Locate the cell with the specified text and output its (X, Y) center coordinate. 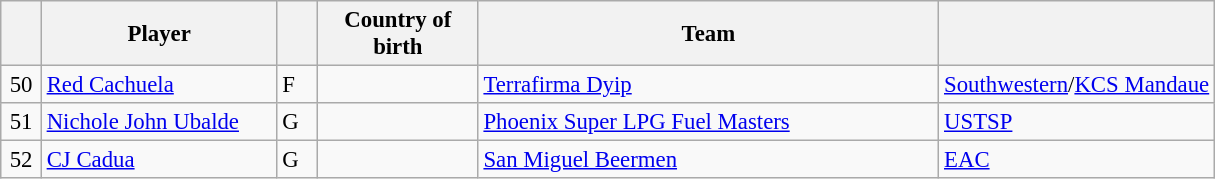
52 (22, 160)
Country of birth (398, 34)
USTSP (1077, 122)
F (298, 85)
San Miguel Beermen (708, 160)
Nichole John Ubalde (159, 122)
CJ Cadua (159, 160)
Southwestern/KCS Mandaue (1077, 85)
Terrafirma Dyip (708, 85)
Team (708, 34)
EAC (1077, 160)
Phoenix Super LPG Fuel Masters (708, 122)
51 (22, 122)
Player (159, 34)
50 (22, 85)
Red Cachuela (159, 85)
